Capture the cell that displays the provided text and extract its (x, y) central coordinate. 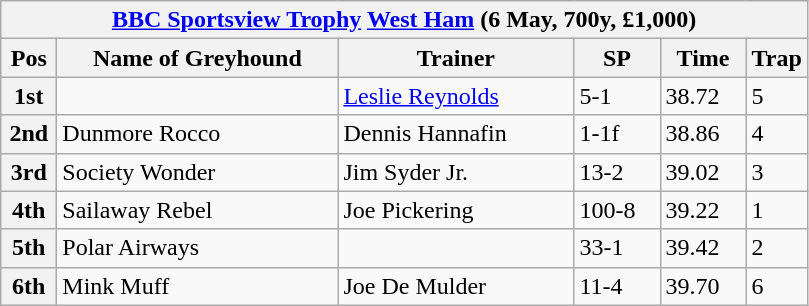
39.22 (703, 210)
100-8 (617, 210)
6th (29, 286)
Joe De Mulder (456, 286)
1 (776, 210)
39.70 (703, 286)
3rd (29, 172)
BBC Sportsview Trophy West Ham (6 May, 700y, £1,000) (404, 20)
Mink Muff (198, 286)
6 (776, 286)
SP (617, 58)
4 (776, 134)
1st (29, 96)
Leslie Reynolds (456, 96)
3 (776, 172)
Sailaway Rebel (198, 210)
39.02 (703, 172)
33-1 (617, 248)
Name of Greyhound (198, 58)
2nd (29, 134)
5th (29, 248)
Society Wonder (198, 172)
38.86 (703, 134)
5-1 (617, 96)
Trap (776, 58)
Trainer (456, 58)
1-1f (617, 134)
39.42 (703, 248)
5 (776, 96)
Joe Pickering (456, 210)
Jim Syder Jr. (456, 172)
2 (776, 248)
Polar Airways (198, 248)
4th (29, 210)
Dunmore Rocco (198, 134)
Dennis Hannafin (456, 134)
13-2 (617, 172)
Time (703, 58)
Pos (29, 58)
38.72 (703, 96)
11-4 (617, 286)
